Capture the cell that displays the provided text and extract its [X, Y] central coordinate. 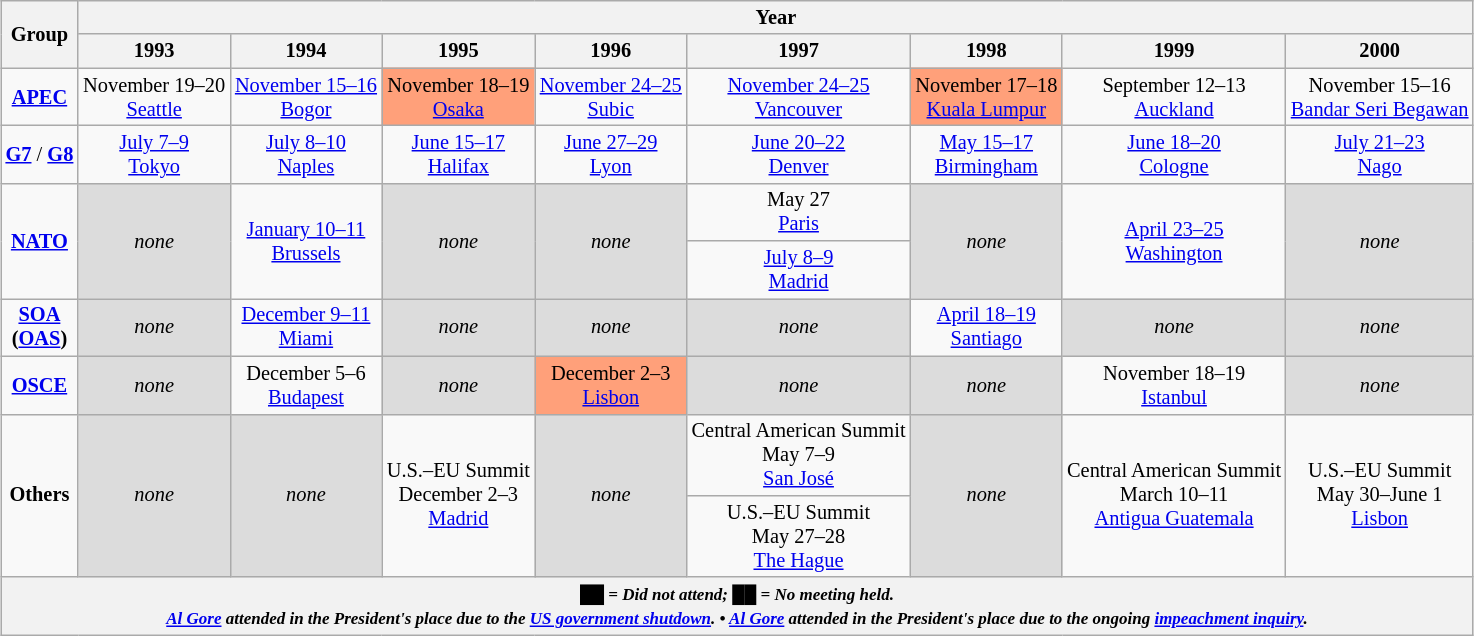
July 7–9 Tokyo [154, 154]
Central American SummitMay 7–9 San José [799, 455]
July 8–9 Madrid [799, 270]
December 5–6 Budapest [306, 385]
January 10–11 Brussels [306, 240]
September 12–13 Auckland [1174, 97]
May 15–17 Birmingham [986, 154]
U.S.–EU SummitMay 30–June 1 Lisbon [1380, 496]
July 8–10 Naples [306, 154]
1994 [306, 51]
1996 [611, 51]
1995 [458, 51]
November 17–18 Kuala Lumpur [986, 97]
November 18–19 Istanbul [1174, 385]
U.S.–EU SummitMay 27–28 The Hague [799, 536]
November 24–25 Subic [611, 97]
November 15–16 Bandar Seri Begawan [1380, 97]
APEC [40, 97]
April 23–25 Washington [1174, 240]
May 27 Paris [799, 212]
November 15–16 Bogor [306, 97]
1998 [986, 51]
June 18–20 Cologne [1174, 154]
OSCE [40, 385]
April 18–19 Santiago [986, 327]
G7 / G8 [40, 154]
2000 [1380, 51]
1997 [799, 51]
Group [40, 34]
December 2–3 Lisbon [611, 385]
June 27–29 Lyon [611, 154]
Central American SummitMarch 10–11 Antigua Guatemala [1174, 496]
June 20–22 Denver [799, 154]
SOA(OAS) [40, 327]
June 15–17 Halifax [458, 154]
1999 [1174, 51]
November 18–19 Osaka [458, 97]
Others [40, 496]
November 19–20 Seattle [154, 97]
December 9–11 Miami [306, 327]
July 21–23 Nago [1380, 154]
Year [776, 17]
November 24–25 Vancouver [799, 97]
1993 [154, 51]
NATO [40, 240]
U.S.–EU SummitDecember 2–3 Madrid [458, 496]
